Search for the cell housing the specified text and yield its [x, y] center coordinate. 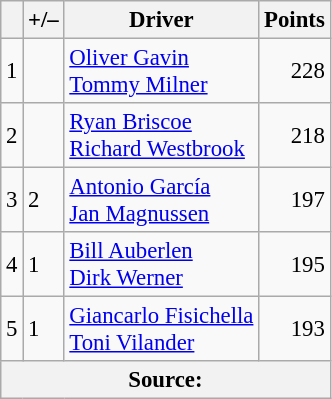
228 [294, 72]
Giancarlo Fisichella Toni Vilander [162, 330]
Oliver Gavin Tommy Milner [162, 72]
3 [12, 200]
Antonio García Jan Magnussen [162, 200]
197 [294, 200]
5 [12, 330]
Driver [162, 20]
4 [12, 264]
+/– [44, 20]
Bill Auberlen Dirk Werner [162, 264]
218 [294, 136]
193 [294, 330]
Ryan Briscoe Richard Westbrook [162, 136]
Points [294, 20]
195 [294, 264]
